For the text-containing cell, return its midpoint in (x, y) coordinate format. 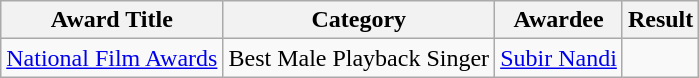
National Film Awards (112, 58)
Best Male Playback Singer (359, 58)
Result (660, 20)
Awardee (559, 20)
Category (359, 20)
Subir Nandi (559, 58)
Award Title (112, 20)
